For the text-containing cell, return its midpoint in [x, y] coordinate format. 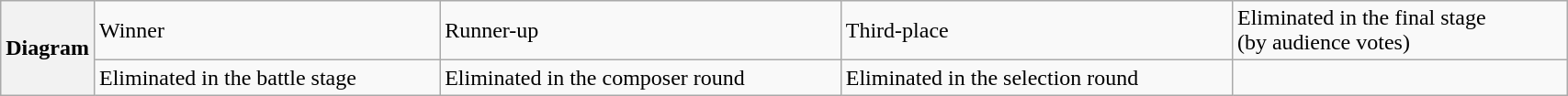
Eliminated in the composer round [641, 78]
Eliminated in the final stage(by audience votes) [1399, 31]
Diagram [48, 48]
Third-place [1036, 31]
Eliminated in the selection round [1036, 78]
Winner [266, 31]
Eliminated in the battle stage [266, 78]
Runner-up [641, 31]
